Scan for the cell matching the given text and deliver its (X, Y) coordinate at center. 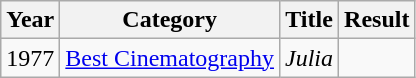
Title (310, 20)
Best Cinematography (170, 58)
Result (377, 20)
1977 (30, 58)
Julia (310, 58)
Year (30, 20)
Category (170, 20)
